Locate the cell with the specified text and output its (X, Y) center coordinate. 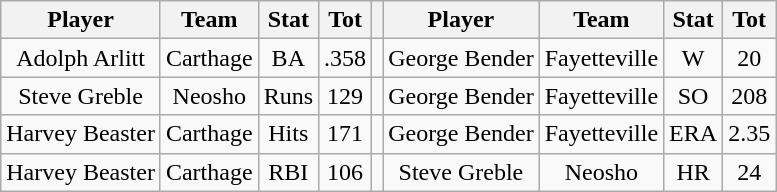
171 (346, 134)
RBI (288, 172)
Hits (288, 134)
2.35 (750, 134)
Runs (288, 96)
20 (750, 58)
106 (346, 172)
SO (694, 96)
129 (346, 96)
208 (750, 96)
.358 (346, 58)
24 (750, 172)
BA (288, 58)
Adolph Arlitt (81, 58)
HR (694, 172)
W (694, 58)
ERA (694, 134)
